Locate the cell with the specified text and output its (X, Y) center coordinate. 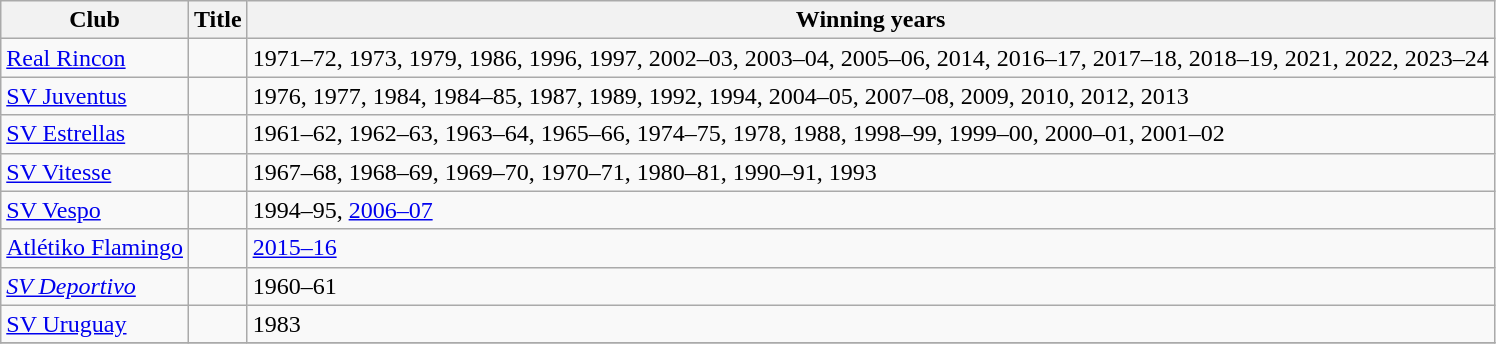
SV Deportivo (95, 286)
Atlétiko Flamingo (95, 248)
Real Rincon (95, 58)
1961–62, 1962–63, 1963–64, 1965–66, 1974–75, 1978, 1988, 1998–99, 1999–00, 2000–01, 2001–02 (870, 134)
1983 (870, 324)
Winning years (870, 20)
1960–61 (870, 286)
1971–72, 1973, 1979, 1986, 1996, 1997, 2002–03, 2003–04, 2005–06, 2014, 2016–17, 2017–18, 2018–19, 2021, 2022, 2023–24 (870, 58)
SV Vitesse (95, 172)
Title (218, 20)
1994–95, 2006–07 (870, 210)
SV Vespo (95, 210)
SV Estrellas (95, 134)
Club (95, 20)
SV Juventus (95, 96)
SV Uruguay (95, 324)
2015–16 (870, 248)
1967–68, 1968–69, 1969–70, 1970–71, 1980–81, 1990–91, 1993 (870, 172)
1976, 1977, 1984, 1984–85, 1987, 1989, 1992, 1994, 2004–05, 2007–08, 2009, 2010, 2012, 2013 (870, 96)
